Search for the cell housing the specified text and yield its (x, y) center coordinate. 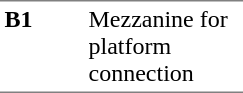
Mezzanine for platform connection (164, 46)
B1 (42, 46)
